Pinpoint the cell where the given text exists, returning its (x, y) midpoint coordinate. 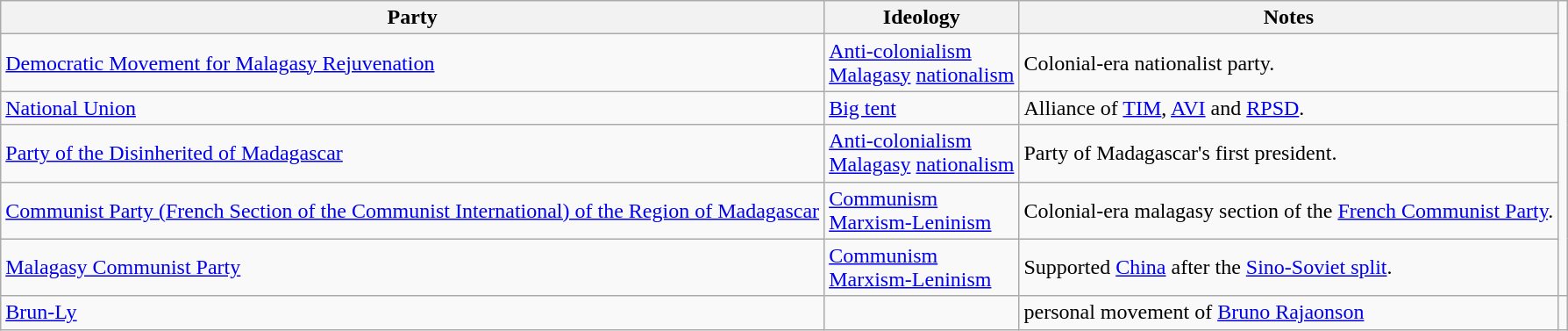
Colonial-era malagasy section of the French Communist Party. (1289, 211)
Democratic Movement for Malagasy Rejuvenation (412, 63)
Party of Madagascar's first president. (1289, 153)
Supported China after the Sino-Soviet split. (1289, 267)
Brun-Ly (412, 313)
National Union (412, 108)
Party (412, 18)
Colonial-era nationalist party. (1289, 63)
Communist Party (French Section of the Communist International) of the Region of Madagascar (412, 211)
Ideology (922, 18)
Party of the Disinherited of Madagascar (412, 153)
Malagasy Communist Party (412, 267)
Alliance of TIM, AVI and RPSD. (1289, 108)
Notes (1289, 18)
personal movement of Bruno Rajaonson (1289, 313)
Big tent (922, 108)
